Determine the [x, y] coordinate at the center of the cell enclosing the given text.  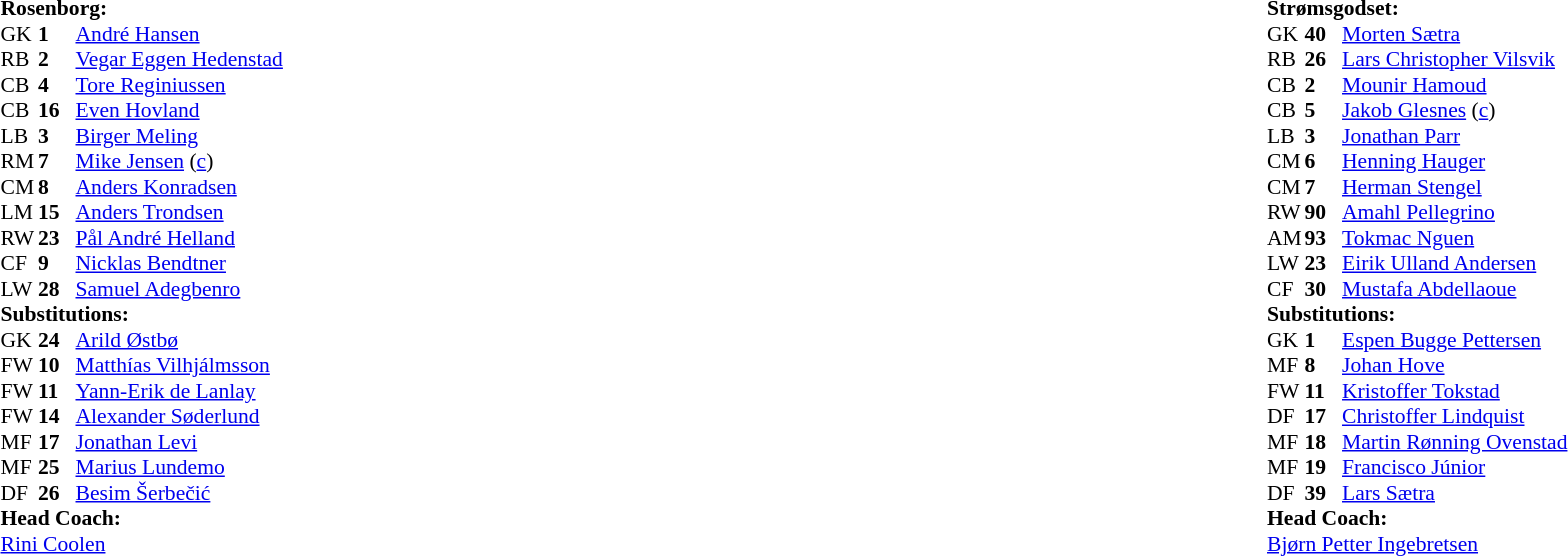
Jakob Glesnes (c) [1454, 111]
4 [57, 85]
Pål André Helland [180, 238]
Kristoffer Tokstad [1454, 391]
24 [57, 340]
Lars Christopher Vilsvik [1454, 59]
Anders Trondsen [180, 213]
90 [1324, 213]
15 [57, 213]
André Hansen [180, 34]
Johan Hove [1454, 365]
Even Hovland [180, 111]
19 [1324, 467]
16 [57, 111]
LM [19, 213]
9 [57, 263]
Alexander Søderlund [180, 417]
Yann-Erik de Lanlay [180, 391]
Tore Reginiussen [180, 85]
Anders Konradsen [180, 187]
Herman Stengel [1454, 187]
Nicklas Bendtner [180, 263]
40 [1324, 34]
Matthías Vilhjálmsson [180, 365]
Amahl Pellegrino [1454, 213]
Mounir Hamoud [1454, 85]
Lars Sætra [1454, 493]
5 [1324, 111]
Birger Meling [180, 136]
Arild Østbø [180, 340]
Mustafa Abdellaoue [1454, 289]
Marius Lundemo [180, 467]
10 [57, 365]
RM [19, 161]
Besim Šerbečić [180, 493]
Jonathan Levi [180, 442]
Morten Sætra [1454, 34]
AM [1286, 238]
Samuel Adegbenro [180, 289]
Mike Jensen (c) [180, 161]
Henning Hauger [1454, 161]
30 [1324, 289]
Vegar Eggen Hedenstad [180, 59]
18 [1324, 442]
Jonathan Parr [1454, 136]
Francisco Júnior [1454, 467]
28 [57, 289]
Espen Bugge Pettersen [1454, 340]
Christoffer Lindquist [1454, 417]
93 [1324, 238]
14 [57, 417]
39 [1324, 493]
25 [57, 467]
Tokmac Nguen [1454, 238]
Eirik Ulland Andersen [1454, 263]
Martin Rønning Ovenstad [1454, 442]
6 [1324, 161]
